Search for the cell housing the specified text and yield its (x, y) center coordinate. 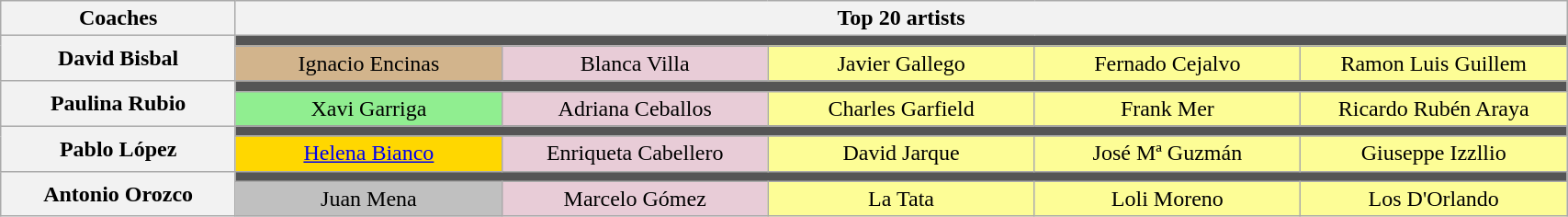
Fernado Cejalvo (1168, 63)
Marcelo Gómez (635, 199)
Pablo López (118, 149)
Ignacio Encinas (368, 63)
Charles Garfield (901, 108)
Javier Gallego (901, 63)
La Tata (901, 199)
Juan Mena (368, 199)
Adriana Ceballos (635, 108)
Enriqueta Cabellero (635, 154)
Paulina Rubio (118, 103)
José Mª Guzmán (1168, 154)
David Jarque (901, 154)
Coaches (118, 18)
Ricardo Rubén Araya (1434, 108)
David Bisbal (118, 59)
Los D'Orlando (1434, 199)
Loli Moreno (1168, 199)
Frank Mer (1168, 108)
Ramon Luis Guillem (1434, 63)
Helena Bianco (368, 154)
Antonio Orozco (118, 193)
Top 20 artists (900, 18)
Giuseppe Izzllio (1434, 154)
Blanca Villa (635, 63)
Xavi Garriga (368, 108)
